Search for the cell housing the specified text and yield its (X, Y) center coordinate. 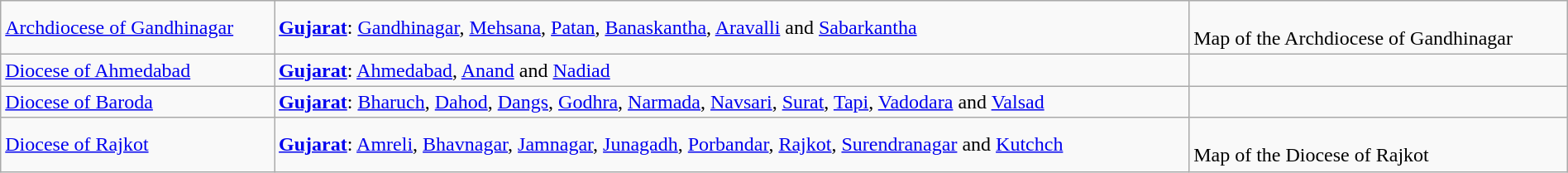
Gujarat: Bharuch, Dahod, Dangs, Godhra, Narmada, Navsari, Surat, Tapi, Vadodara and Valsad (732, 102)
Gujarat: Ahmedabad, Anand and Nadiad (732, 70)
Map of the Archdiocese of Gandhinagar (1379, 28)
Diocese of Baroda (137, 102)
Diocese of Rajkot (137, 144)
Diocese of Ahmedabad (137, 70)
Archdiocese of Gandhinagar (137, 28)
Gujarat: Gandhinagar, Mehsana, Patan, Banaskantha, Aravalli and Sabarkantha (732, 28)
Gujarat: Amreli, Bhavnagar, Jamnagar, Junagadh, Porbandar, Rajkot, Surendranagar and Kutchch (732, 144)
Map of the Diocese of Rajkot (1379, 144)
